Pinpoint the cell where the given text exists, returning its (X, Y) midpoint coordinate. 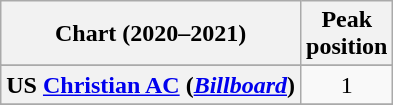
US Christian AC (Billboard) (151, 85)
Peak position (347, 34)
Chart (2020–2021) (151, 34)
1 (347, 85)
